Search for the cell housing the specified text and yield its [X, Y] center coordinate. 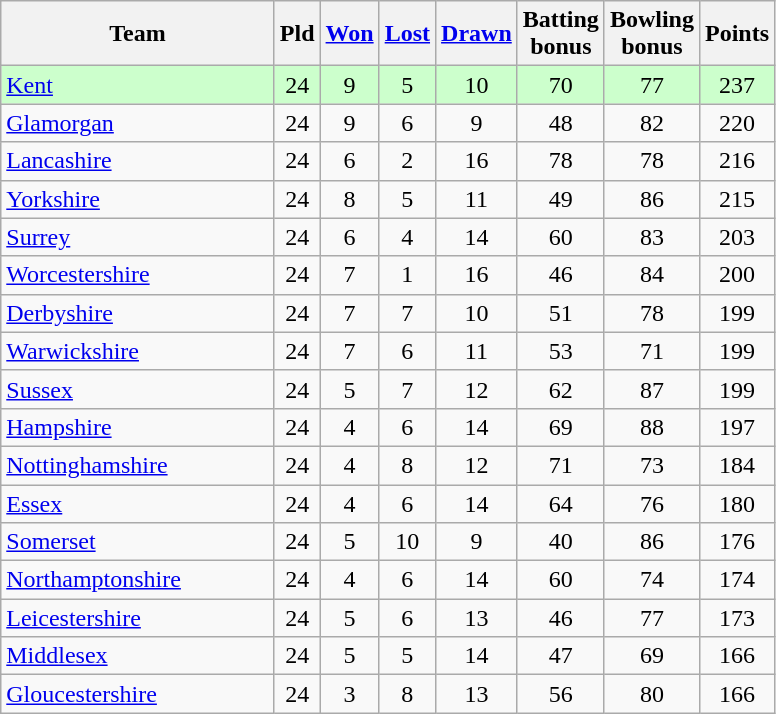
237 [736, 85]
Won [350, 34]
51 [560, 313]
216 [736, 161]
3 [350, 694]
70 [560, 85]
83 [652, 237]
Surrey [138, 237]
Worcestershire [138, 275]
197 [736, 427]
Bowling bonus [652, 34]
Kent [138, 85]
48 [560, 123]
47 [560, 656]
Lost [407, 34]
Lancashire [138, 161]
Nottinghamshire [138, 465]
184 [736, 465]
74 [652, 580]
87 [652, 389]
Team [138, 34]
174 [736, 580]
200 [736, 275]
Batting bonus [560, 34]
Yorkshire [138, 199]
Points [736, 34]
40 [560, 542]
49 [560, 199]
215 [736, 199]
Northamptonshire [138, 580]
2 [407, 161]
Sussex [138, 389]
173 [736, 618]
Leicestershire [138, 618]
220 [736, 123]
Pld [297, 34]
82 [652, 123]
56 [560, 694]
203 [736, 237]
180 [736, 503]
Somerset [138, 542]
Warwickshire [138, 351]
88 [652, 427]
53 [560, 351]
76 [652, 503]
176 [736, 542]
Essex [138, 503]
80 [652, 694]
Glamorgan [138, 123]
84 [652, 275]
Drawn [477, 34]
64 [560, 503]
62 [560, 389]
Middlesex [138, 656]
1 [407, 275]
Derbyshire [138, 313]
Gloucestershire [138, 694]
Hampshire [138, 427]
73 [652, 465]
